Determine the [x, y] coordinate at the center of the cell enclosing the given text.  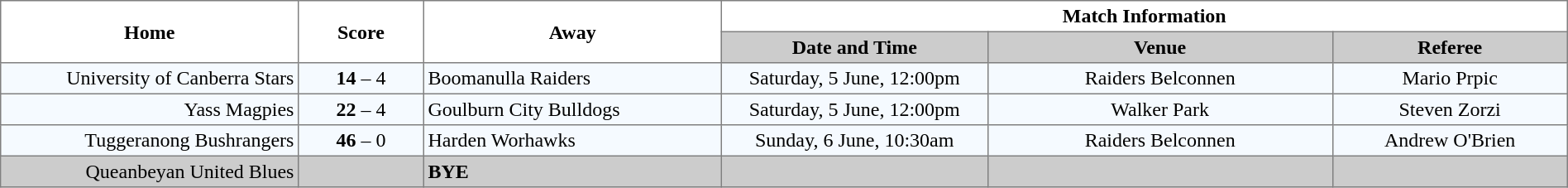
Mario Prpic [1450, 79]
Home [150, 31]
University of Canberra Stars [150, 79]
BYE [572, 171]
Andrew O'Brien [1450, 141]
Steven Zorzi [1450, 109]
Date and Time [854, 47]
14 – 4 [361, 79]
46 – 0 [361, 141]
Sunday, 6 June, 10:30am [854, 141]
Queanbeyan United Blues [150, 171]
Away [572, 31]
Boomanulla Raiders [572, 79]
Referee [1450, 47]
Venue [1159, 47]
Walker Park [1159, 109]
Harden Worhawks [572, 141]
22 – 4 [361, 109]
Tuggeranong Bushrangers [150, 141]
Goulburn City Bulldogs [572, 109]
Score [361, 31]
Yass Magpies [150, 109]
Match Information [1145, 17]
